Capture the cell that displays the provided text and extract its [x, y] central coordinate. 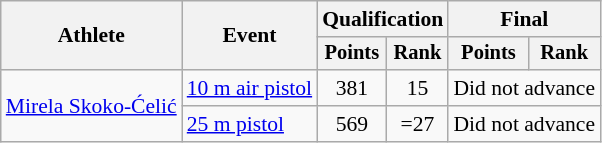
10 m air pistol [250, 88]
Final [524, 19]
=27 [417, 124]
25 m pistol [250, 124]
381 [352, 88]
Event [250, 36]
Athlete [92, 36]
Mirela Skoko-Ćelić [92, 106]
569 [352, 124]
15 [417, 88]
Qualification [382, 19]
